Return (X, Y) of the center of cell containing provided text 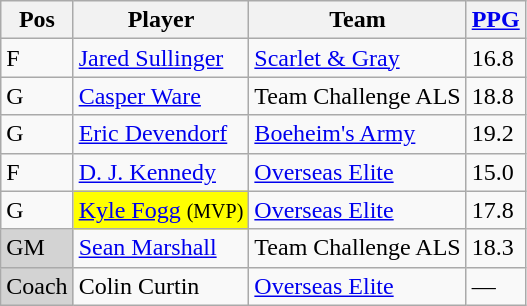
18.3 (496, 248)
Sean Marshall (161, 248)
Coach (37, 286)
D. J. Kennedy (161, 172)
Team (358, 20)
Eric Devendorf (161, 134)
— (496, 286)
GM (37, 248)
Boeheim's Army (358, 134)
Casper Ware (161, 96)
Jared Sullinger (161, 58)
Colin Curtin (161, 286)
15.0 (496, 172)
Pos (37, 20)
PPG (496, 20)
19.2 (496, 134)
17.8 (496, 210)
Kyle Fogg (MVP) (161, 210)
Player (161, 20)
16.8 (496, 58)
Scarlet & Gray (358, 58)
18.8 (496, 96)
